From the cell containing the given text, extract its center point as (X, Y) coordinate. 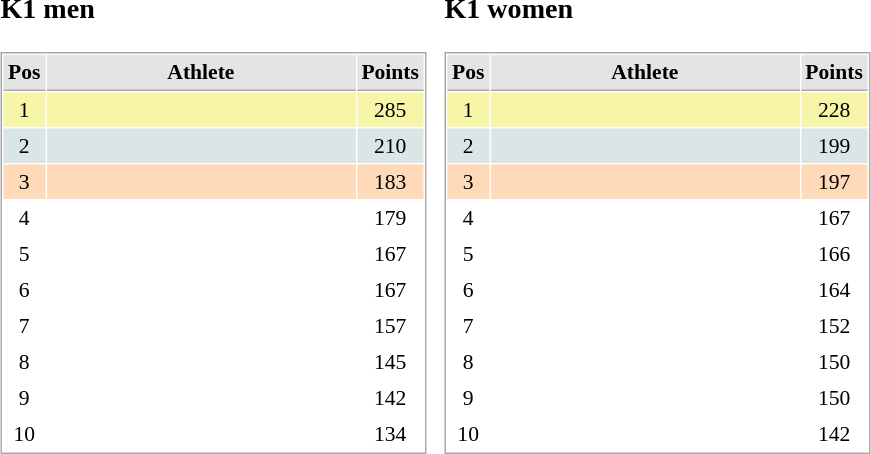
228 (834, 110)
157 (390, 326)
152 (834, 326)
183 (390, 182)
164 (834, 290)
134 (390, 434)
166 (834, 254)
145 (390, 362)
179 (390, 218)
210 (390, 146)
199 (834, 146)
285 (390, 110)
197 (834, 182)
